Provide the (x, y) coordinate of the cell's center where the given text is located.  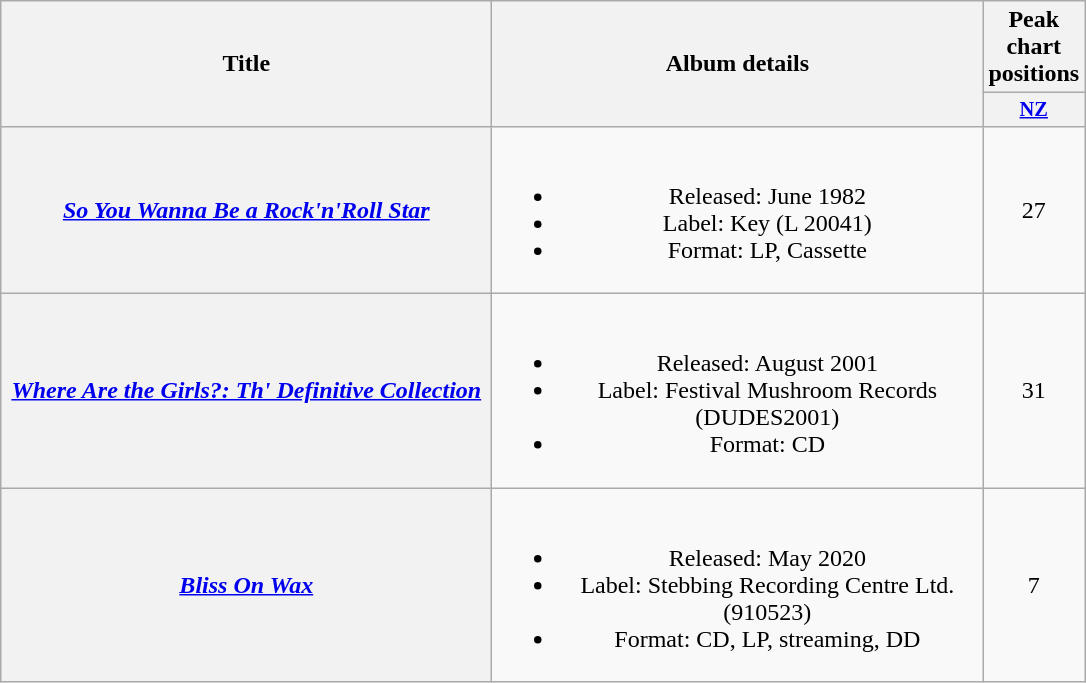
31 (1034, 391)
NZ (1034, 110)
Peak chartpositions (1034, 47)
Album details (738, 64)
So You Wanna Be a Rock'n'Roll Star (246, 210)
Released: August 2001Label: Festival Mushroom Records (DUDES2001)Format: CD (738, 391)
27 (1034, 210)
7 (1034, 585)
Released: May 2020Label: Stebbing Recording Centre Ltd. (910523)Format: CD, LP, streaming, DD (738, 585)
Where Are the Girls?: Th' Definitive Collection (246, 391)
Bliss On Wax (246, 585)
Title (246, 64)
Released: June 1982Label: Key (L 20041)Format: LP, Cassette (738, 210)
